Detect which cell encompasses the target text, then output its (x, y) center coordinate. 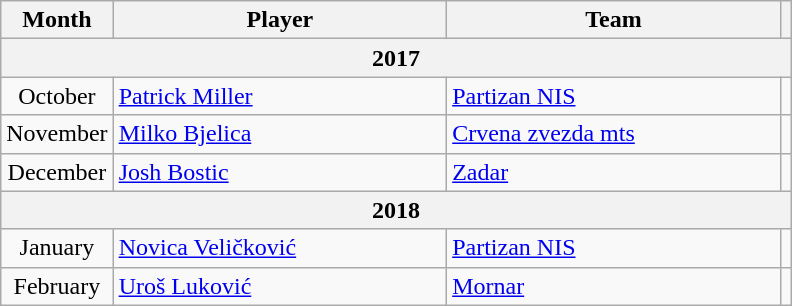
Team (614, 20)
Patrick Miller (280, 96)
Month (57, 20)
Crvena zvezda mts (614, 134)
February (57, 286)
Uroš Luković (280, 286)
December (57, 172)
November (57, 134)
January (57, 248)
Player (280, 20)
2017 (396, 58)
Josh Bostic (280, 172)
Mornar (614, 286)
October (57, 96)
2018 (396, 210)
Zadar (614, 172)
Milko Bjelica (280, 134)
Novica Veličković (280, 248)
